Extract the (X, Y) coordinate from the center of the cell holding the provided text.  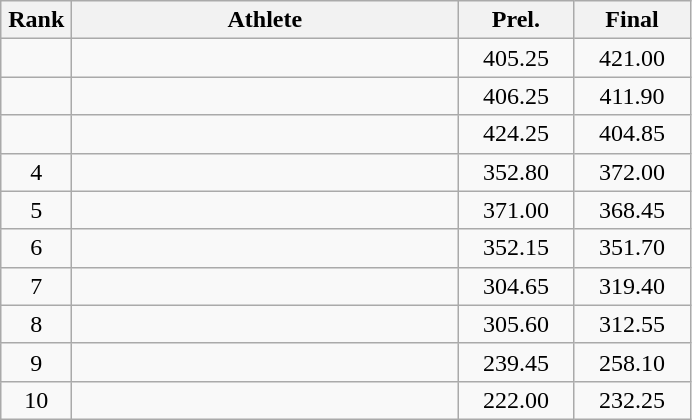
7 (36, 286)
258.10 (632, 362)
305.60 (516, 324)
421.00 (632, 58)
Final (632, 20)
239.45 (516, 362)
372.00 (632, 172)
Prel. (516, 20)
9 (36, 362)
424.25 (516, 134)
351.70 (632, 248)
352.80 (516, 172)
411.90 (632, 96)
312.55 (632, 324)
406.25 (516, 96)
8 (36, 324)
404.85 (632, 134)
352.15 (516, 248)
405.25 (516, 58)
319.40 (632, 286)
222.00 (516, 400)
368.45 (632, 210)
Rank (36, 20)
4 (36, 172)
Athlete (265, 20)
371.00 (516, 210)
232.25 (632, 400)
6 (36, 248)
304.65 (516, 286)
5 (36, 210)
10 (36, 400)
